Return [x, y] of the center of cell containing provided text 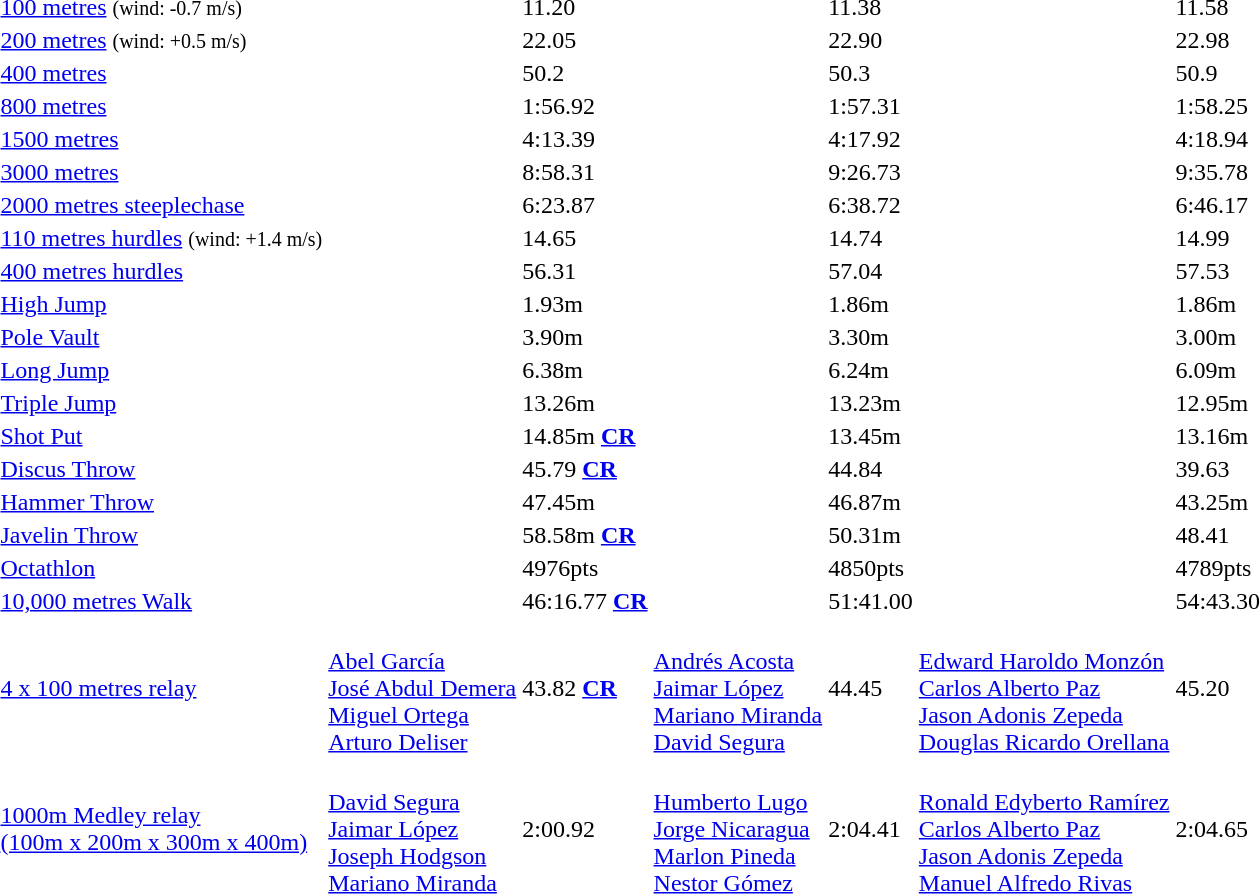
4:17.92 [871, 139]
1.93m [585, 304]
6.38m [585, 370]
14.74 [871, 238]
4976pts [585, 568]
13.26m [585, 403]
45.79 CR [585, 469]
57.04 [871, 271]
50.31m [871, 535]
6.24m [871, 370]
13.23m [871, 403]
Abel García José Abdul Demera Miguel Ortega Arturo Deliser [422, 688]
8:58.31 [585, 172]
50.2 [585, 73]
43.82 CR [585, 688]
51:41.00 [871, 601]
3.90m [585, 337]
46.87m [871, 502]
22.90 [871, 40]
Andrés Acosta Jaimar López Mariano Miranda David Segura [738, 688]
4850pts [871, 568]
6:23.87 [585, 205]
1:57.31 [871, 106]
4:13.39 [585, 139]
56.31 [585, 271]
14.85m CR [585, 436]
44.84 [871, 469]
50.3 [871, 73]
46:16.77 CR [585, 601]
47.45m [585, 502]
Edward Haroldo Monzón Carlos Alberto Paz Jason Adonis Zepeda Douglas Ricardo Orellana [1044, 688]
44.45 [871, 688]
13.45m [871, 436]
22.05 [585, 40]
58.58m CR [585, 535]
14.65 [585, 238]
1:56.92 [585, 106]
1.86m [871, 304]
3.30m [871, 337]
9:26.73 [871, 172]
6:38.72 [871, 205]
